Locate the cell with the specified text and output its [X, Y] center coordinate. 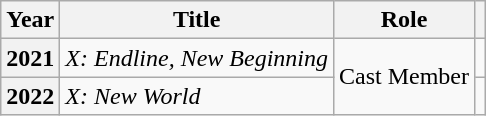
Year [30, 20]
2022 [30, 96]
X: Endline, New Beginning [197, 58]
Cast Member [404, 77]
2021 [30, 58]
Role [404, 20]
X: New World [197, 96]
Title [197, 20]
